Pinpoint the cell where the given text exists, returning its (x, y) midpoint coordinate. 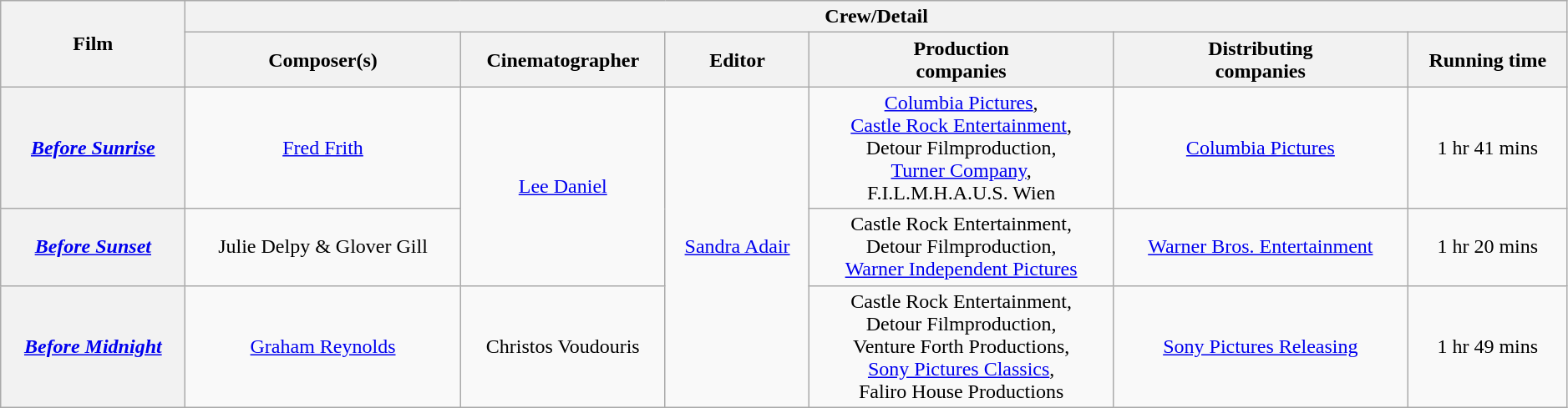
Columbia Pictures (1260, 148)
Before Midnight (94, 346)
Distributingcompanies (1260, 60)
Sandra Adair (737, 247)
Film (94, 43)
Christos Voudouris (563, 346)
Cinematographer (563, 60)
Castle Rock Entertainment, Detour Filmproduction, Venture Forth Productions, Sony Pictures Classics, Faliro House Productions (962, 346)
Sony Pictures Releasing (1260, 346)
Fred Frith (322, 148)
Before Sunrise (94, 148)
Julie Delpy & Glover Gill (322, 247)
Columbia Pictures, Castle Rock Entertainment, Detour Filmproduction, Turner Company, F.I.L.M.H.A.U.S. Wien (962, 148)
Castle Rock Entertainment, Detour Filmproduction, Warner Independent Pictures (962, 247)
1 hr 49 mins (1487, 346)
Warner Bros. Entertainment (1260, 247)
1 hr 41 mins (1487, 148)
Editor (737, 60)
Crew/Detail (876, 17)
Productioncompanies (962, 60)
Lee Daniel (563, 186)
1 hr 20 mins (1487, 247)
Running time (1487, 60)
Before Sunset (94, 247)
Composer(s) (322, 60)
Graham Reynolds (322, 346)
